Determine the [X, Y] coordinate at the center of the cell enclosing the given text.  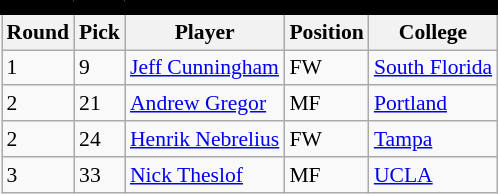
Jeff Cunningham [204, 68]
24 [100, 139]
Round [38, 32]
Pick [100, 32]
Position [326, 32]
Portland [433, 104]
UCLA [433, 175]
Tampa [433, 139]
Henrik Nebrelius [204, 139]
Player [204, 32]
Andrew Gregor [204, 104]
College [433, 32]
3 [38, 175]
21 [100, 104]
33 [100, 175]
Nick Theslof [204, 175]
1 [38, 68]
South Florida [433, 68]
9 [100, 68]
